Capture the cell that displays the provided text and extract its [x, y] central coordinate. 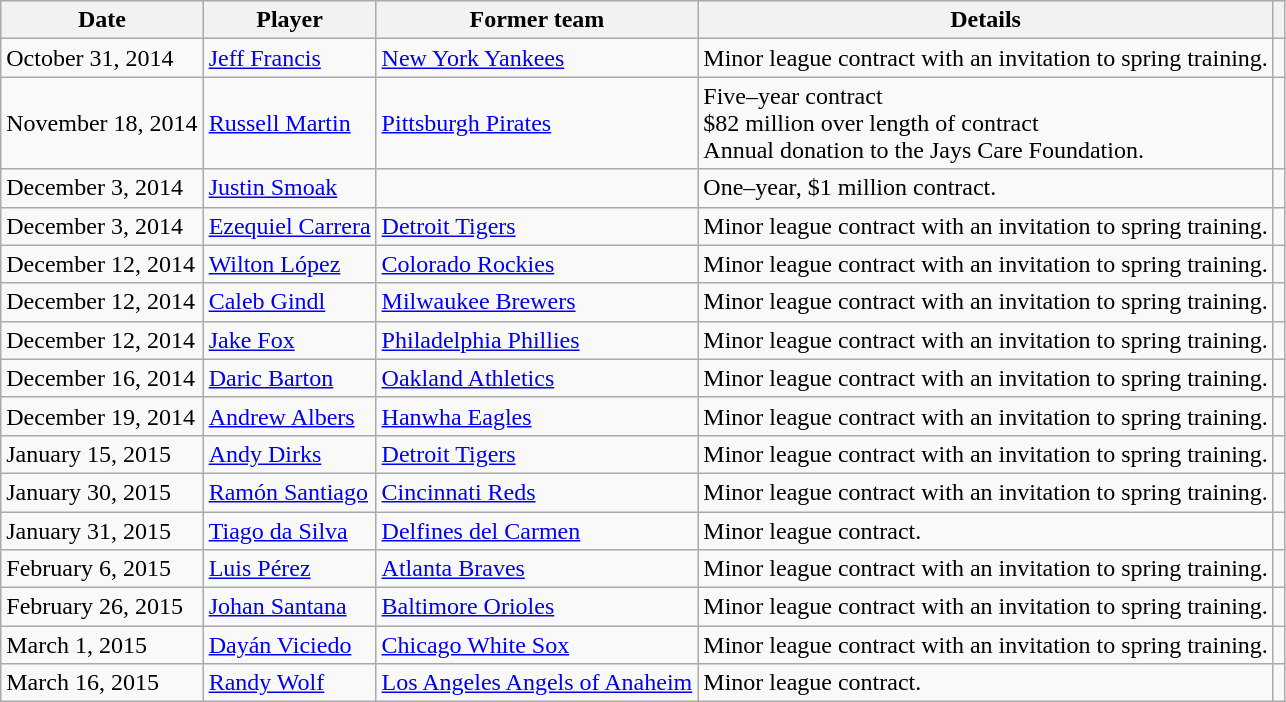
One–year, $1 million contract. [986, 188]
Colorado Rockies [537, 264]
Date [102, 20]
Tiago da Silva [290, 531]
Player [290, 20]
Ramón Santiago [290, 492]
Dayán Viciedo [290, 645]
Daric Barton [290, 378]
Baltimore Orioles [537, 607]
Jake Fox [290, 340]
October 31, 2014 [102, 58]
Jeff Francis [290, 58]
Philadelphia Phillies [537, 340]
Justin Smoak [290, 188]
January 15, 2015 [102, 454]
Ezequiel Carrera [290, 226]
Wilton López [290, 264]
Luis Pérez [290, 569]
December 16, 2014 [102, 378]
Details [986, 20]
March 1, 2015 [102, 645]
November 18, 2014 [102, 123]
February 6, 2015 [102, 569]
Pittsburgh Pirates [537, 123]
Atlanta Braves [537, 569]
Andrew Albers [290, 416]
Johan Santana [290, 607]
Delfines del Carmen [537, 531]
Former team [537, 20]
December 19, 2014 [102, 416]
New York Yankees [537, 58]
January 30, 2015 [102, 492]
Milwaukee Brewers [537, 302]
Oakland Athletics [537, 378]
March 16, 2015 [102, 683]
Hanwha Eagles [537, 416]
January 31, 2015 [102, 531]
Cincinnati Reds [537, 492]
Randy Wolf [290, 683]
Russell Martin [290, 123]
Five–year contract$82 million over length of contractAnnual donation to the Jays Care Foundation. [986, 123]
February 26, 2015 [102, 607]
Chicago White Sox [537, 645]
Caleb Gindl [290, 302]
Los Angeles Angels of Anaheim [537, 683]
Andy Dirks [290, 454]
